Capture the cell that displays the provided text and extract its (X, Y) central coordinate. 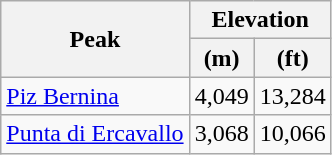
3,068 (222, 134)
Piz Bernina (95, 96)
Elevation (260, 20)
10,066 (292, 134)
4,049 (222, 96)
13,284 (292, 96)
(m) (222, 58)
Punta di Ercavallo (95, 134)
Peak (95, 39)
(ft) (292, 58)
